Scan for the cell matching the given text and deliver its [x, y] coordinate at center. 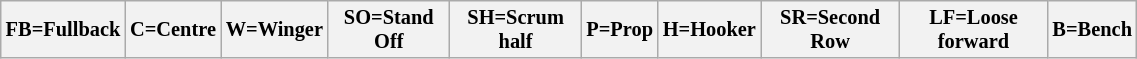
B=Bench [1092, 29]
W=Winger [274, 29]
SR=Second Row [830, 29]
SH=Scrum half [516, 29]
H=Hooker [710, 29]
FB=Fullback [63, 29]
C=Centre [173, 29]
LF=Loose forward [973, 29]
SO=Stand Off [389, 29]
P=Prop [619, 29]
